Locate the cell with the specified text and output its (x, y) center coordinate. 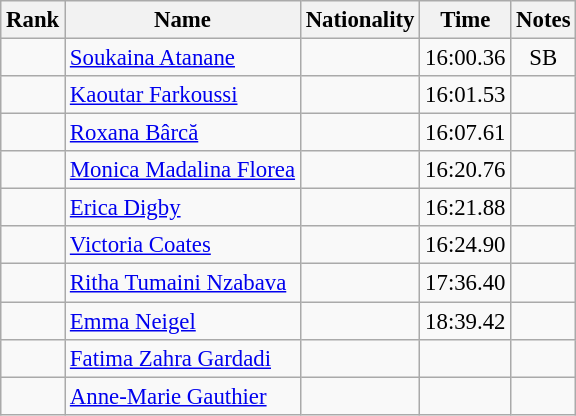
Name (183, 20)
Anne-Marie Gauthier (183, 396)
Erica Digby (183, 208)
Monica Madalina Florea (183, 170)
16:01.53 (466, 95)
16:20.76 (466, 170)
17:36.40 (466, 283)
Time (466, 20)
Soukaina Atanane (183, 58)
18:39.42 (466, 321)
16:07.61 (466, 133)
Ritha Tumaini Nzabava (183, 283)
16:24.90 (466, 245)
16:00.36 (466, 58)
Roxana Bârcă (183, 133)
Victoria Coates (183, 245)
SB (544, 58)
Nationality (360, 20)
Notes (544, 20)
Rank (33, 20)
Emma Neigel (183, 321)
16:21.88 (466, 208)
Fatima Zahra Gardadi (183, 358)
Kaoutar Farkoussi (183, 95)
